Pinpoint the cell where the given text exists, returning its [X, Y] midpoint coordinate. 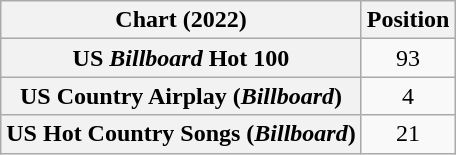
Position [408, 20]
Chart (2022) [181, 20]
US Hot Country Songs (Billboard) [181, 134]
US Billboard Hot 100 [181, 58]
93 [408, 58]
21 [408, 134]
4 [408, 96]
US Country Airplay (Billboard) [181, 96]
